Output the [X, Y] coordinate of the center of the cell containing the given text.  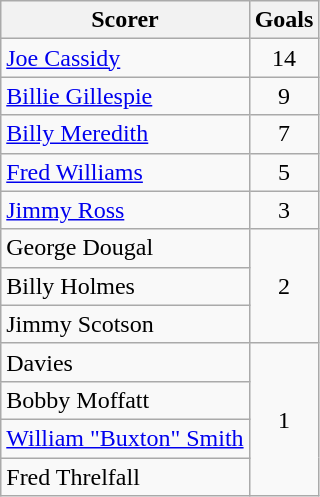
3 [284, 210]
Jimmy Scotson [125, 324]
Scorer [125, 20]
2 [284, 286]
George Dougal [125, 248]
1 [284, 419]
Fred Threlfall [125, 477]
Goals [284, 20]
Fred Williams [125, 172]
Jimmy Ross [125, 210]
Billie Gillespie [125, 96]
William "Buxton" Smith [125, 438]
5 [284, 172]
Billy Holmes [125, 286]
Bobby Moffatt [125, 400]
Billy Meredith [125, 134]
14 [284, 58]
Davies [125, 362]
Joe Cassidy [125, 58]
9 [284, 96]
7 [284, 134]
